Pinpoint the cell where the given text exists, returning its [X, Y] midpoint coordinate. 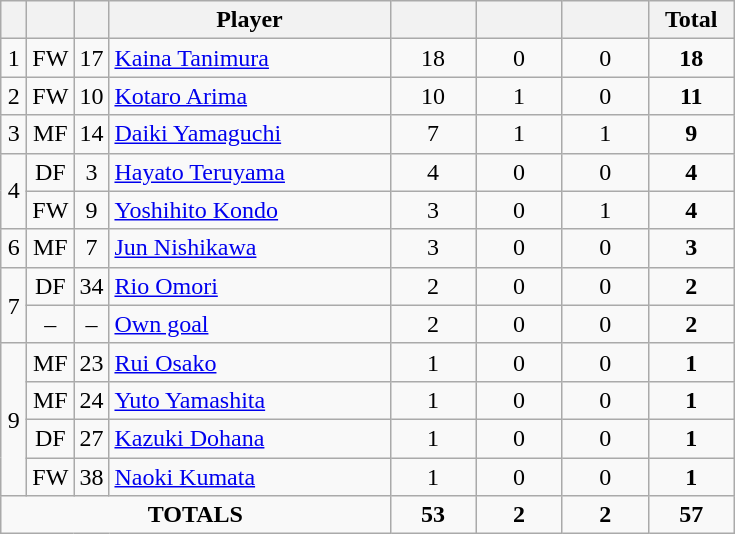
Daiki Yamaguchi [250, 134]
11 [691, 96]
Yoshihito Kondo [250, 210]
TOTALS [196, 515]
Hayato Teruyama [250, 172]
Jun Nishikawa [250, 248]
57 [691, 515]
Player [250, 20]
6 [14, 248]
Kazuki Dohana [250, 438]
Rui Osako [250, 362]
17 [92, 58]
Own goal [250, 324]
38 [92, 477]
53 [433, 515]
Kaina Tanimura [250, 58]
27 [92, 438]
14 [92, 134]
23 [92, 362]
Kotaro Arima [250, 96]
Naoki Kumata [250, 477]
Rio Omori [250, 286]
Yuto Yamashita [250, 400]
34 [92, 286]
24 [92, 400]
Total [691, 20]
